Pinpoint the cell where the given text exists, returning its [X, Y] midpoint coordinate. 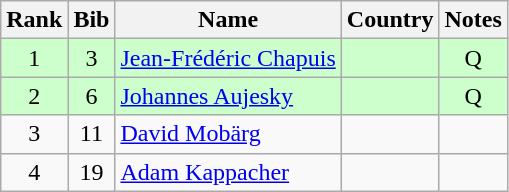
19 [92, 172]
11 [92, 134]
David Mobärg [228, 134]
4 [34, 172]
2 [34, 96]
Jean-Frédéric Chapuis [228, 58]
Notes [473, 20]
Adam Kappacher [228, 172]
1 [34, 58]
Johannes Aujesky [228, 96]
Country [390, 20]
Bib [92, 20]
Rank [34, 20]
6 [92, 96]
Name [228, 20]
